Capture the cell that displays the provided text and extract its (X, Y) central coordinate. 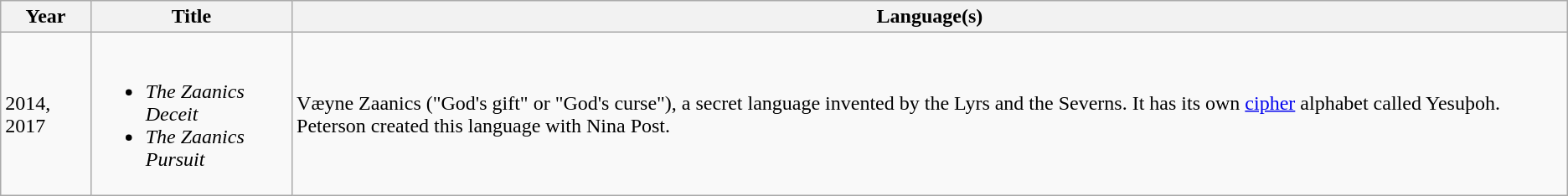
Language(s) (930, 17)
The Zaanics DeceitThe Zaanics Pursuit (191, 114)
Year (45, 17)
Title (191, 17)
2014, 2017 (45, 114)
